Extract the [x, y] coordinate from the center of the cell holding the provided text.  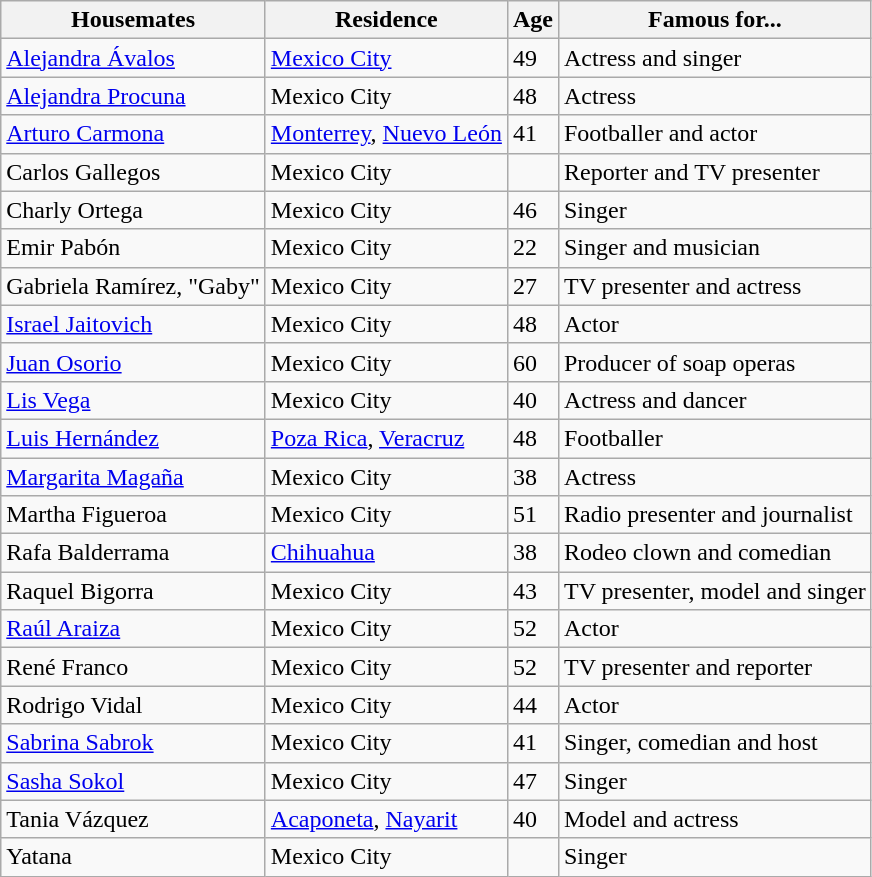
Singer and musician [714, 248]
Famous for... [714, 20]
Luis Hernández [134, 438]
Gabriela Ramírez, "Gaby" [134, 286]
60 [532, 362]
Martha Figueroa [134, 515]
Rafa Balderrama [134, 553]
Charly Ortega [134, 210]
Rodeo clown and comedian [714, 553]
René Franco [134, 667]
Sasha Sokol [134, 781]
Juan Osorio [134, 362]
TV presenter and actress [714, 286]
Yatana [134, 857]
Housemates [134, 20]
Israel Jaitovich [134, 324]
Margarita Magaña [134, 477]
Radio presenter and journalist [714, 515]
Singer, comedian and host [714, 743]
Model and actress [714, 819]
Alejandra Procuna [134, 96]
Raúl Araiza [134, 629]
Footballer [714, 438]
TV presenter and reporter [714, 667]
Lis Vega [134, 400]
44 [532, 705]
Raquel Bigorra [134, 591]
22 [532, 248]
Arturo Carmona [134, 134]
43 [532, 591]
Monterrey, Nuevo León [386, 134]
Residence [386, 20]
27 [532, 286]
Producer of soap operas [714, 362]
TV presenter, model and singer [714, 591]
Footballer and actor [714, 134]
46 [532, 210]
Alejandra Ávalos [134, 58]
47 [532, 781]
Rodrigo Vidal [134, 705]
51 [532, 515]
Age [532, 20]
Tania Vázquez [134, 819]
49 [532, 58]
Chihuahua [386, 553]
Actress and singer [714, 58]
Poza Rica, Veracruz [386, 438]
Reporter and TV presenter [714, 172]
Sabrina Sabrok [134, 743]
Emir Pabón [134, 248]
Actress and dancer [714, 400]
Acaponeta, Nayarit [386, 819]
Carlos Gallegos [134, 172]
